Determine the (X, Y) coordinate at the center of the cell enclosing the given text.  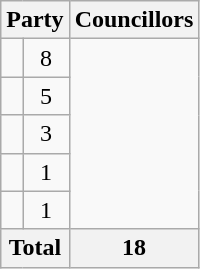
8 (46, 58)
Councillors (134, 20)
Party (35, 20)
3 (46, 134)
18 (134, 248)
5 (46, 96)
Total (35, 248)
